From the cell containing the given text, extract its center point as (x, y) coordinate. 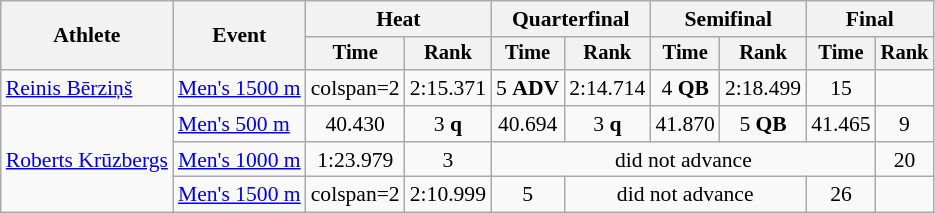
40.694 (528, 124)
5 (528, 195)
15 (840, 88)
40.430 (356, 124)
Final (870, 19)
4 QB (684, 88)
5 QB (763, 124)
Event (240, 36)
Semifinal (728, 19)
5 ADV (528, 88)
41.870 (684, 124)
Men's 500 m (240, 124)
Roberts Krūzbergs (87, 160)
20 (905, 160)
9 (905, 124)
26 (840, 195)
2:18.499 (763, 88)
Heat (398, 19)
Reinis Bērziņš (87, 88)
1:23.979 (356, 160)
2:14.714 (607, 88)
2:10.999 (448, 195)
Athlete (87, 36)
3 (448, 160)
Quarterfinal (570, 19)
2:15.371 (448, 88)
41.465 (840, 124)
Men's 1000 m (240, 160)
